Identify which cell holds the provided text, then report its [X, Y] central coordinate. 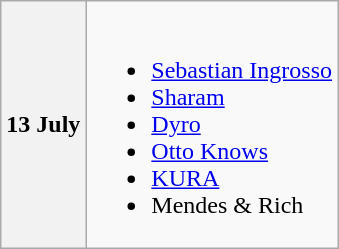
Sebastian IngrossoSharamDyroOtto KnowsKURAMendes & Rich [212, 125]
13 July [44, 125]
